Provide the [X, Y] coordinate of the cell's center where the given text is located.  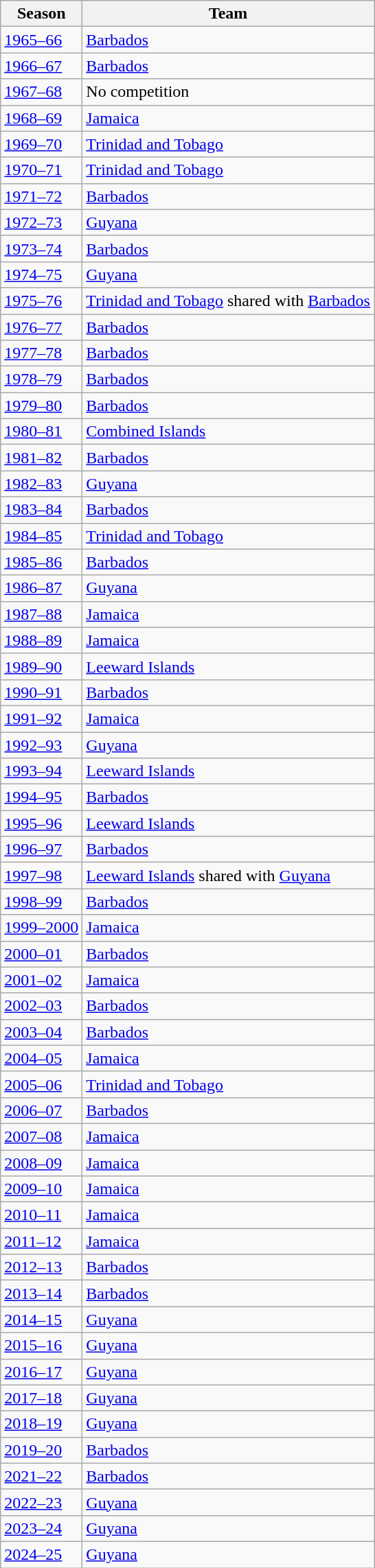
1993–94 [41, 771]
1980–81 [41, 432]
1966–67 [41, 66]
1982–83 [41, 484]
2011–12 [41, 1241]
2000–01 [41, 954]
1996–97 [41, 850]
2003–04 [41, 1032]
1994–95 [41, 797]
2008–09 [41, 1163]
1975–76 [41, 301]
1986–87 [41, 588]
1988–89 [41, 640]
1974–75 [41, 274]
2007–08 [41, 1136]
2019–20 [41, 1450]
1990–91 [41, 692]
1983–84 [41, 510]
1998–99 [41, 902]
2002–03 [41, 1006]
1997–98 [41, 876]
2017–18 [41, 1398]
Leeward Islands shared with Guyana [228, 876]
2010–11 [41, 1215]
2014–15 [41, 1320]
2009–10 [41, 1189]
1967–68 [41, 92]
1979–80 [41, 406]
2021–22 [41, 1476]
2005–06 [41, 1084]
Combined Islands [228, 432]
1985–86 [41, 562]
1995–96 [41, 823]
2004–05 [41, 1058]
1992–93 [41, 745]
Trinidad and Tobago shared with Barbados [228, 301]
2012–13 [41, 1267]
1968–69 [41, 118]
1981–82 [41, 458]
1976–77 [41, 327]
1969–70 [41, 144]
Season [41, 14]
2023–24 [41, 1528]
1970–71 [41, 170]
1984–85 [41, 536]
2016–17 [41, 1372]
1965–66 [41, 40]
1978–79 [41, 379]
1989–90 [41, 666]
2015–16 [41, 1346]
2001–02 [41, 980]
1973–74 [41, 248]
2006–07 [41, 1110]
1987–88 [41, 614]
1971–72 [41, 196]
Team [228, 14]
2013–14 [41, 1294]
1977–78 [41, 353]
1972–73 [41, 222]
2022–23 [41, 1502]
2018–19 [41, 1424]
1991–92 [41, 718]
No competition [228, 92]
2024–25 [41, 1554]
1999–2000 [41, 928]
